From the cell containing the given text, extract its center point as (x, y) coordinate. 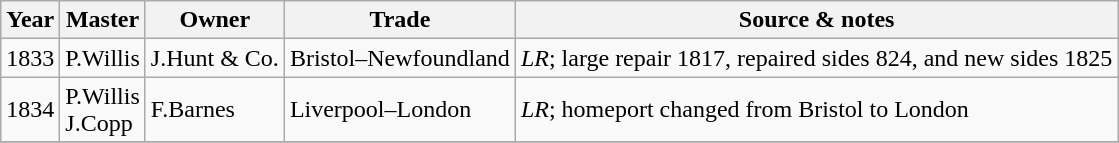
Year (30, 20)
Master (102, 20)
P.WillisJ.Copp (102, 110)
Trade (400, 20)
F.Barnes (214, 110)
Liverpool–London (400, 110)
J.Hunt & Co. (214, 58)
1834 (30, 110)
Source & notes (816, 20)
Owner (214, 20)
Bristol–Newfoundland (400, 58)
LR; homeport changed from Bristol to London (816, 110)
1833 (30, 58)
LR; large repair 1817, repaired sides 824, and new sides 1825 (816, 58)
P.Willis (102, 58)
